Pinpoint the cell where the given text exists, returning its [X, Y] midpoint coordinate. 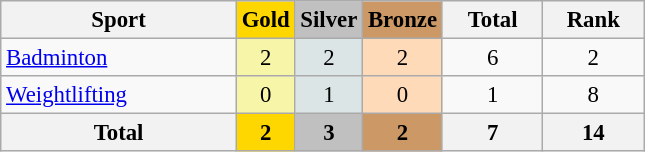
14 [594, 133]
Rank [594, 20]
Silver [329, 20]
Badminton [119, 58]
Weightlifting [119, 95]
Sport [119, 20]
Gold [266, 20]
6 [492, 58]
7 [492, 133]
Bronze [403, 20]
8 [594, 95]
3 [329, 133]
